Extract the (X, Y) coordinate from the center of the cell holding the provided text.  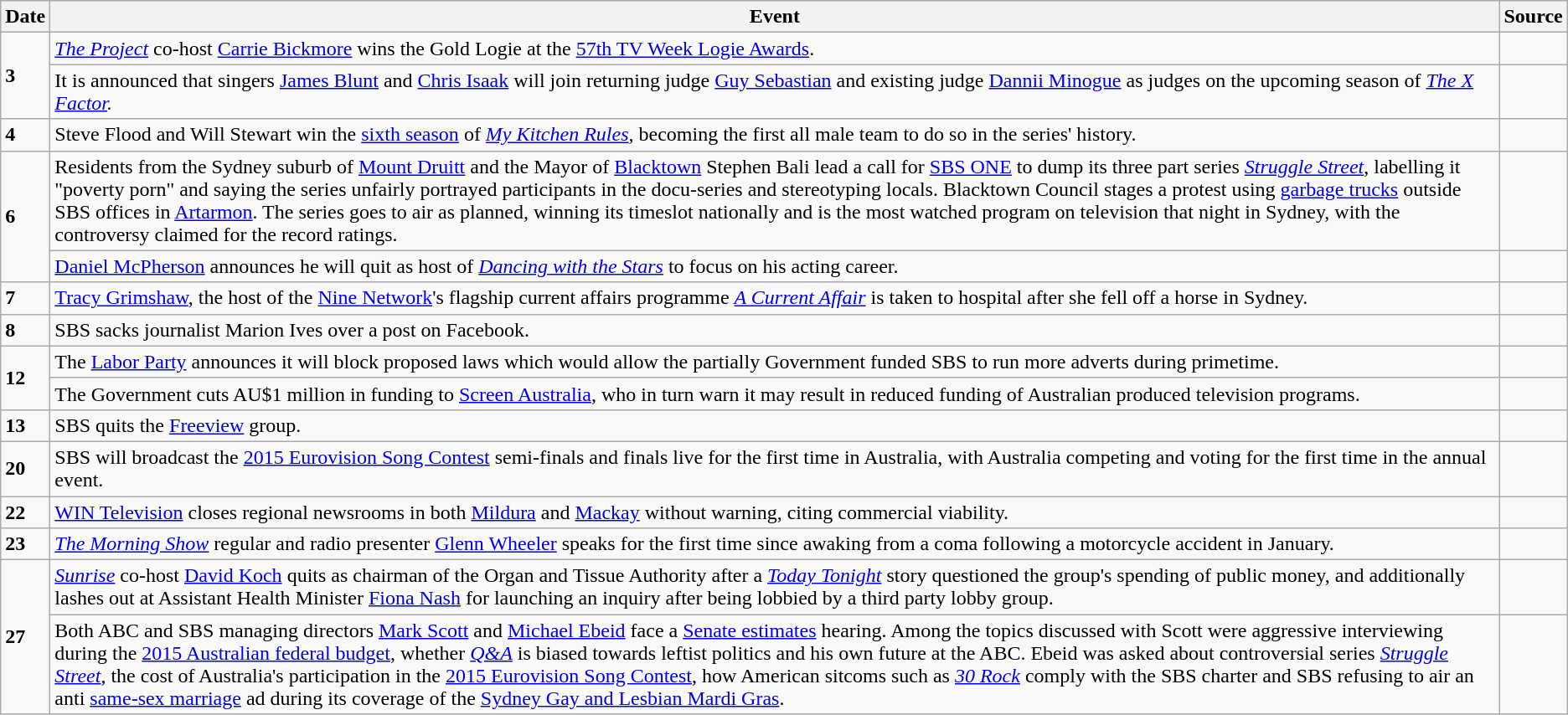
23 (25, 544)
Daniel McPherson announces he will quit as host of Dancing with the Stars to focus on his acting career. (775, 266)
7 (25, 298)
4 (25, 135)
Source (1533, 17)
The Labor Party announces it will block proposed laws which would allow the partially Government funded SBS to run more adverts during primetime. (775, 362)
Steve Flood and Will Stewart win the sixth season of My Kitchen Rules, becoming the first all male team to do so in the series' history. (775, 135)
WIN Television closes regional newsrooms in both Mildura and Mackay without warning, citing commercial viability. (775, 512)
SBS quits the Freeview group. (775, 425)
27 (25, 637)
Event (775, 17)
12 (25, 378)
20 (25, 469)
13 (25, 425)
The Project co-host Carrie Bickmore wins the Gold Logie at the 57th TV Week Logie Awards. (775, 49)
3 (25, 75)
Date (25, 17)
6 (25, 216)
SBS sacks journalist Marion Ives over a post on Facebook. (775, 330)
22 (25, 512)
8 (25, 330)
